Pinpoint the cell where the given text exists, returning its (X, Y) midpoint coordinate. 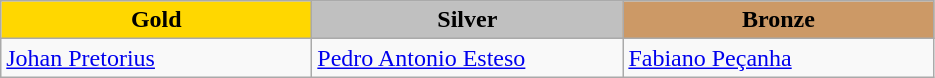
Johan Pretorius (156, 58)
Fabiano Peçanha (778, 58)
Pedro Antonio Esteso (468, 58)
Bronze (778, 20)
Gold (156, 20)
Silver (468, 20)
